Extract the [X, Y] coordinate from the center of the cell holding the provided text.  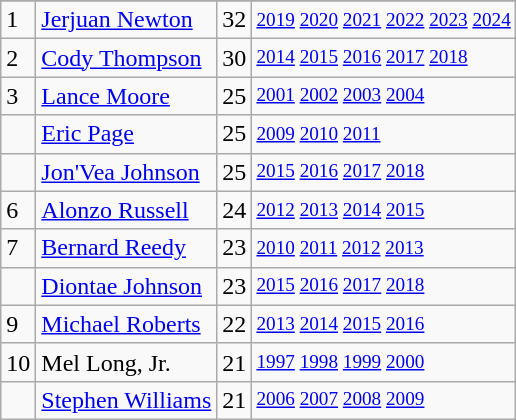
3 [18, 96]
24 [234, 210]
Jon'Vea Johnson [126, 172]
2009 2010 2011 [384, 134]
10 [18, 362]
2 [18, 58]
22 [234, 324]
Stephen Williams [126, 400]
1 [18, 20]
2019 2020 2021 2022 2023 2024 [384, 20]
Cody Thompson [126, 58]
1997 1998 1999 2000 [384, 362]
Michael Roberts [126, 324]
2014 2015 2016 2017 2018 [384, 58]
2012 2013 2014 2015 [384, 210]
7 [18, 248]
32 [234, 20]
Jerjuan Newton [126, 20]
Diontae Johnson [126, 286]
Bernard Reedy [126, 248]
2006 2007 2008 2009 [384, 400]
Eric Page [126, 134]
2010 2011 2012 2013 [384, 248]
30 [234, 58]
Lance Moore [126, 96]
2001 2002 2003 2004 [384, 96]
6 [18, 210]
2013 2014 2015 2016 [384, 324]
9 [18, 324]
Alonzo Russell [126, 210]
Mel Long, Jr. [126, 362]
